Find where the given text appears and provide that cell's center as [x, y] coordinate. 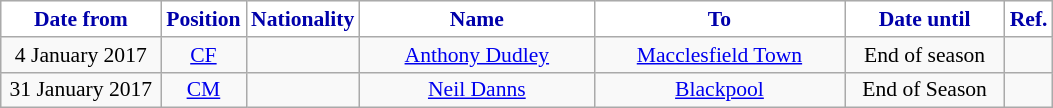
Macclesfield Town [719, 55]
Blackpool [719, 90]
CM [204, 90]
Name [476, 19]
31 January 2017 [81, 90]
Neil Danns [476, 90]
Date until [925, 19]
Anthony Dudley [476, 55]
4 January 2017 [81, 55]
Date from [81, 19]
End of season [925, 55]
Ref. [1029, 19]
Position [204, 19]
CF [204, 55]
To [719, 19]
End of Season [925, 90]
Nationality [302, 19]
